Search for the cell housing the specified text and yield its (x, y) center coordinate. 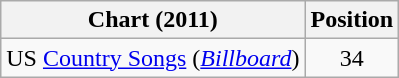
US Country Songs (Billboard) (153, 58)
34 (352, 58)
Chart (2011) (153, 20)
Position (352, 20)
